From the cell containing the given text, extract its center point as (X, Y) coordinate. 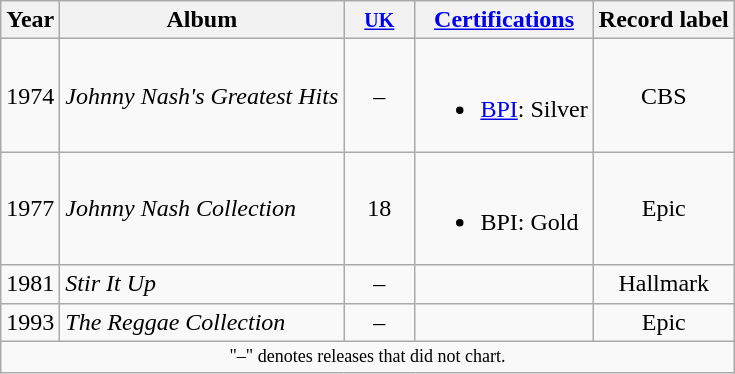
18 (380, 208)
BPI: Gold (504, 208)
1977 (30, 208)
BPI: Silver (504, 96)
Johnny Nash's Greatest Hits (202, 96)
Certifications (504, 20)
Album (202, 20)
"–" denotes releases that did not chart. (368, 356)
The Reggae Collection (202, 322)
Record label (664, 20)
1993 (30, 322)
Year (30, 20)
Johnny Nash Collection (202, 208)
CBS (664, 96)
Stir It Up (202, 284)
UK (380, 20)
1974 (30, 96)
1981 (30, 284)
Hallmark (664, 284)
